Find where the given text appears and provide that cell's center as (X, Y) coordinate. 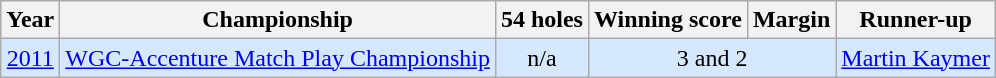
WGC-Accenture Match Play Championship (278, 58)
Winning score (668, 20)
54 holes (542, 20)
Year (30, 20)
3 and 2 (712, 58)
Runner-up (916, 20)
n/a (542, 58)
Martin Kaymer (916, 58)
Margin (791, 20)
Championship (278, 20)
2011 (30, 58)
